Provide the (x, y) coordinate of the cell's center where the given text is located.  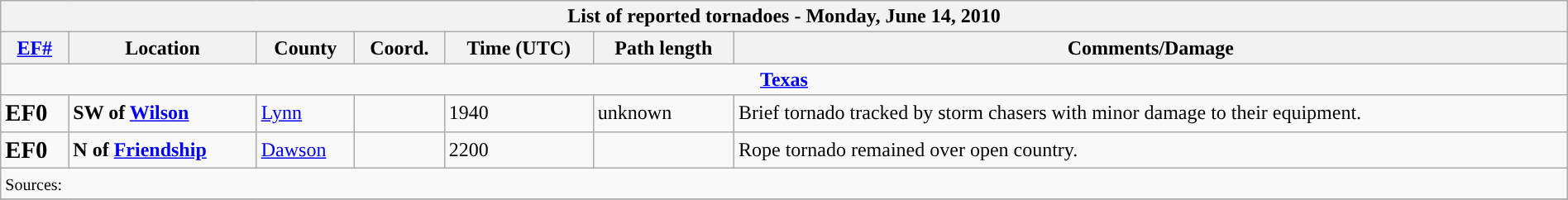
County (305, 48)
Brief tornado tracked by storm chasers with minor damage to their equipment. (1150, 113)
Location (162, 48)
Path length (663, 48)
N of Friendship (162, 150)
Time (UTC) (519, 48)
Comments/Damage (1150, 48)
unknown (663, 113)
2200 (519, 150)
EF# (35, 48)
Coord. (399, 48)
List of reported tornadoes - Monday, June 14, 2010 (784, 17)
Texas (784, 79)
Rope tornado remained over open country. (1150, 150)
SW of Wilson (162, 113)
Sources: (784, 183)
1940 (519, 113)
Lynn (305, 113)
Dawson (305, 150)
